Capture the cell that displays the provided text and extract its [x, y] central coordinate. 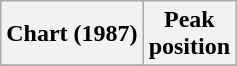
Peakposition [189, 34]
Chart (1987) [72, 34]
